Find where the given text appears and provide that cell's center as [x, y] coordinate. 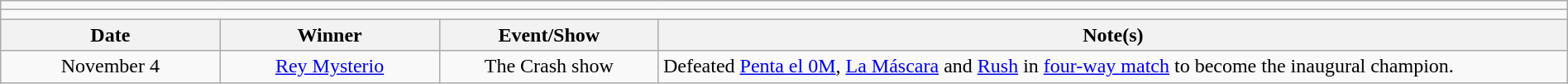
November 4 [111, 67]
Event/Show [549, 35]
The Crash show [549, 67]
Defeated Penta el 0M, La Máscara and Rush in four-way match to become the inaugural champion. [1113, 67]
Winner [329, 35]
Rey Mysterio [329, 67]
Date [111, 35]
Note(s) [1113, 35]
